Provide the (x, y) coordinate of the cell's center where the given text is located.  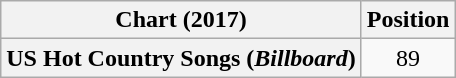
US Hot Country Songs (Billboard) (181, 58)
Position (408, 20)
89 (408, 58)
Chart (2017) (181, 20)
